Capture the cell that displays the provided text and extract its [X, Y] central coordinate. 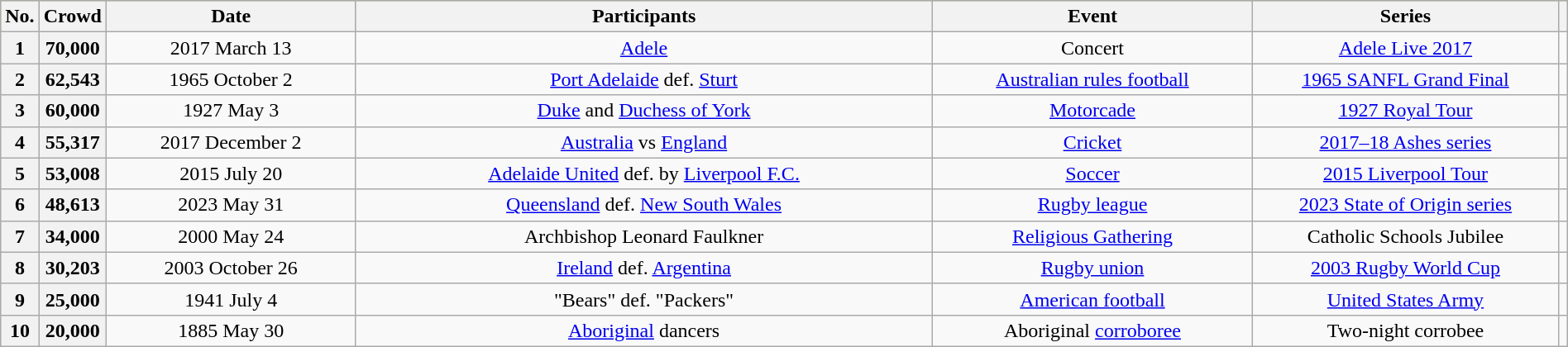
Soccer [1092, 173]
Concert [1092, 48]
"Bears" def. "Packers" [643, 299]
20,000 [73, 330]
2000 May 24 [230, 236]
Cricket [1092, 142]
Australia vs England [643, 142]
1965 October 2 [230, 79]
Event [1092, 17]
Catholic Schools Jubilee [1406, 236]
1965 SANFL Grand Final [1406, 79]
2017 December 2 [230, 142]
Archbishop Leonard Faulkner [643, 236]
2 [20, 79]
30,203 [73, 268]
1941 July 4 [230, 299]
Aboriginal corroboree [1092, 330]
Queensland def. New South Wales [643, 205]
25,000 [73, 299]
Two-night corrobee [1406, 330]
6 [20, 205]
1 [20, 48]
Aboriginal dancers [643, 330]
8 [20, 268]
Ireland def. Argentina [643, 268]
55,317 [73, 142]
4 [20, 142]
48,613 [73, 205]
2015 Liverpool Tour [1406, 173]
53,008 [73, 173]
Rugby league [1092, 205]
62,543 [73, 79]
American football [1092, 299]
2003 October 26 [230, 268]
5 [20, 173]
Australian rules football [1092, 79]
2015 July 20 [230, 173]
1927 Royal Tour [1406, 111]
34,000 [73, 236]
Rugby union [1092, 268]
2023 State of Origin series [1406, 205]
70,000 [73, 48]
Port Adelaide def. Sturt [643, 79]
2003 Rugby World Cup [1406, 268]
60,000 [73, 111]
Adele [643, 48]
Series [1406, 17]
Adele Live 2017 [1406, 48]
2023 May 31 [230, 205]
1927 May 3 [230, 111]
Crowd [73, 17]
Adelaide United def. by Liverpool F.C. [643, 173]
2017 March 13 [230, 48]
Participants [643, 17]
10 [20, 330]
9 [20, 299]
3 [20, 111]
Religious Gathering [1092, 236]
United States Army [1406, 299]
Motorcade [1092, 111]
2017–18 Ashes series [1406, 142]
No. [20, 17]
Duke and Duchess of York [643, 111]
7 [20, 236]
1885 May 30 [230, 330]
Date [230, 17]
